Capture the cell that displays the provided text and extract its [x, y] central coordinate. 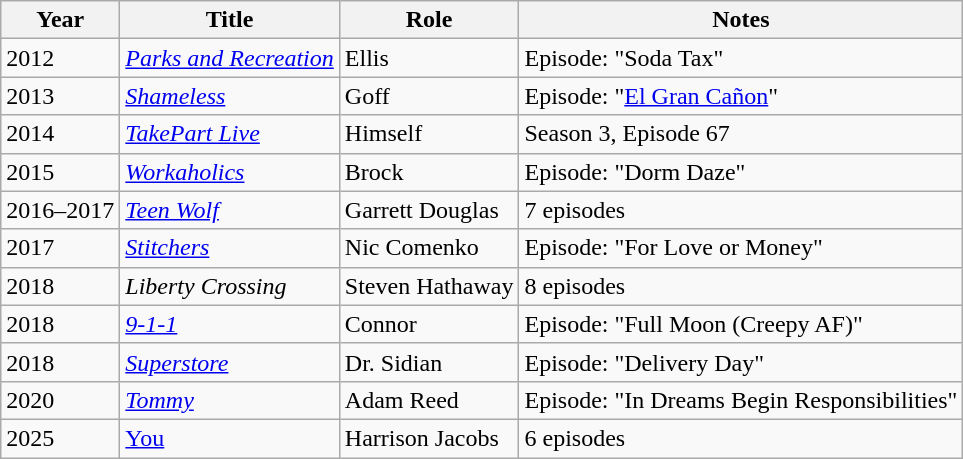
Episode: "Delivery Day" [741, 362]
You [230, 438]
2025 [60, 438]
2013 [60, 96]
6 episodes [741, 438]
Nic Comenko [429, 248]
Season 3, Episode 67 [741, 134]
TakePart Live [230, 134]
Episode: "Soda Tax" [741, 58]
7 episodes [741, 210]
Episode: "Dorm Daze" [741, 172]
2014 [60, 134]
Role [429, 20]
Connor [429, 324]
Episode: "In Dreams Begin Responsibilities" [741, 400]
Notes [741, 20]
Workaholics [230, 172]
Harrison Jacobs [429, 438]
2016–2017 [60, 210]
Superstore [230, 362]
2012 [60, 58]
Tommy [230, 400]
Adam Reed [429, 400]
Liberty Crossing [230, 286]
Brock [429, 172]
Episode: "El Gran Cañon" [741, 96]
Shameless [230, 96]
Goff [429, 96]
9-1-1 [230, 324]
Dr. Sidian [429, 362]
2020 [60, 400]
2017 [60, 248]
Episode: "Full Moon (Creepy AF)" [741, 324]
Teen Wolf [230, 210]
2015 [60, 172]
Parks and Recreation [230, 58]
Year [60, 20]
Stitchers [230, 248]
Steven Hathaway [429, 286]
Title [230, 20]
Garrett Douglas [429, 210]
Ellis [429, 58]
8 episodes [741, 286]
Episode: "For Love or Money" [741, 248]
Himself [429, 134]
